Search for the cell housing the specified text and yield its [x, y] center coordinate. 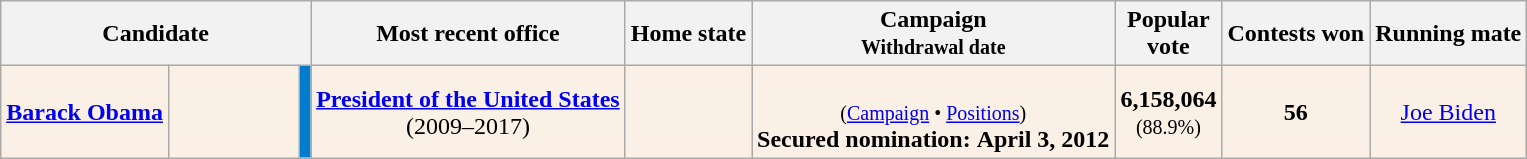
(Campaign • Positions)Secured nomination: April 3, 2012 [934, 112]
Running mate [1448, 34]
Candidate [156, 34]
56 [1296, 112]
President of the United States(2009–2017) [468, 112]
Most recent office [468, 34]
Contests won [1296, 34]
Home state [688, 34]
Joe Biden [1448, 112]
Popularvote [1168, 34]
6,158,064(88.9%) [1168, 112]
Barack Obama [85, 112]
CampaignWithdrawal date [934, 34]
